Return the (x, y) coordinate for the center point of the cell that contains the specified text.  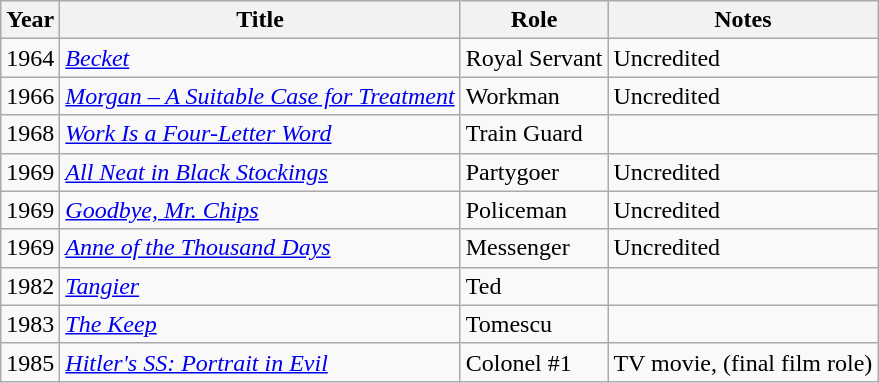
Ted (534, 286)
1982 (30, 286)
Partygoer (534, 172)
Workman (534, 96)
Colonel #1 (534, 362)
Work Is a Four-Letter Word (260, 134)
The Keep (260, 324)
Anne of the Thousand Days (260, 248)
Year (30, 20)
Morgan – A Suitable Case for Treatment (260, 96)
1983 (30, 324)
Title (260, 20)
1964 (30, 58)
TV movie, (final film role) (743, 362)
Role (534, 20)
1985 (30, 362)
Tomescu (534, 324)
Policeman (534, 210)
All Neat in Black Stockings (260, 172)
Train Guard (534, 134)
Messenger (534, 248)
Goodbye, Mr. Chips (260, 210)
1968 (30, 134)
Hitler's SS: Portrait in Evil (260, 362)
Royal Servant (534, 58)
Becket (260, 58)
1966 (30, 96)
Notes (743, 20)
Tangier (260, 286)
